Return the [X, Y] coordinate for the center point of the cell that contains the specified text.  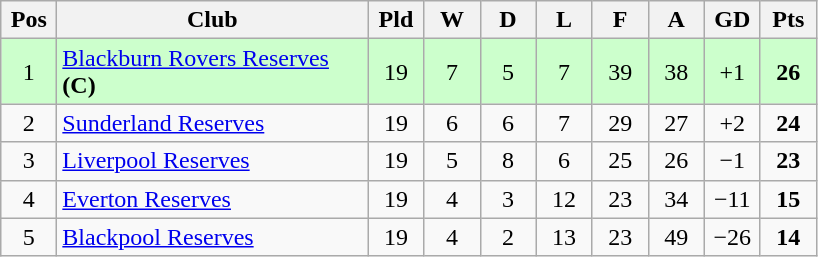
Sunderland Reserves [212, 123]
Liverpool Reserves [212, 161]
D [508, 20]
13 [564, 237]
−1 [732, 161]
+1 [732, 72]
14 [788, 237]
W [452, 20]
29 [620, 123]
34 [676, 199]
GD [732, 20]
+2 [732, 123]
−26 [732, 237]
Pld [396, 20]
F [620, 20]
49 [676, 237]
8 [508, 161]
39 [620, 72]
Everton Reserves [212, 199]
A [676, 20]
24 [788, 123]
Pos [29, 20]
25 [620, 161]
12 [564, 199]
−11 [732, 199]
Club [212, 20]
38 [676, 72]
Blackpool Reserves [212, 237]
Blackburn Rovers Reserves (C) [212, 72]
Pts [788, 20]
1 [29, 72]
27 [676, 123]
15 [788, 199]
L [564, 20]
